Detect which cell encompasses the target text, then output its [x, y] center coordinate. 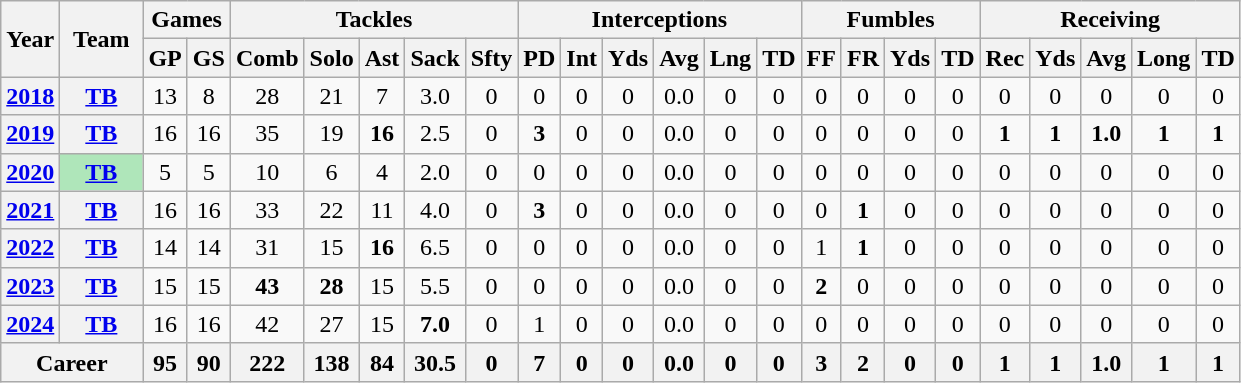
2021 [30, 210]
2018 [30, 96]
Team [102, 39]
95 [165, 362]
Year [30, 39]
22 [332, 210]
FR [862, 58]
Career [72, 362]
7.0 [435, 324]
GP [165, 58]
30.5 [435, 362]
FF [821, 58]
3.0 [435, 96]
Lng [730, 58]
13 [165, 96]
Ast [382, 58]
2020 [30, 172]
33 [267, 210]
84 [382, 362]
222 [267, 362]
Games [186, 20]
10 [267, 172]
2.5 [435, 134]
Sfty [491, 58]
21 [332, 96]
27 [332, 324]
138 [332, 362]
Tackles [374, 20]
Interceptions [660, 20]
Fumbles [890, 20]
11 [382, 210]
2024 [30, 324]
31 [267, 248]
8 [208, 96]
Int [582, 58]
4 [382, 172]
43 [267, 286]
Rec [1005, 58]
6 [332, 172]
2.0 [435, 172]
2023 [30, 286]
19 [332, 134]
Receiving [1110, 20]
2022 [30, 248]
Comb [267, 58]
Sack [435, 58]
35 [267, 134]
5.5 [435, 286]
GS [208, 58]
90 [208, 362]
6.5 [435, 248]
PD [540, 58]
42 [267, 324]
2019 [30, 134]
Solo [332, 58]
4.0 [435, 210]
Long [1163, 58]
